Provide the (X, Y) coordinate of the cell's center where the given text is located.  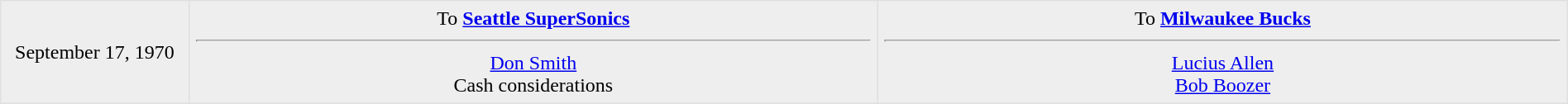
To Seattle SuperSonicsDon SmithCash considerations (533, 52)
September 17, 1970 (94, 52)
To Milwaukee BucksLucius AllenBob Boozer (1223, 52)
